Extract the [x, y] coordinate from the center of the cell holding the provided text.  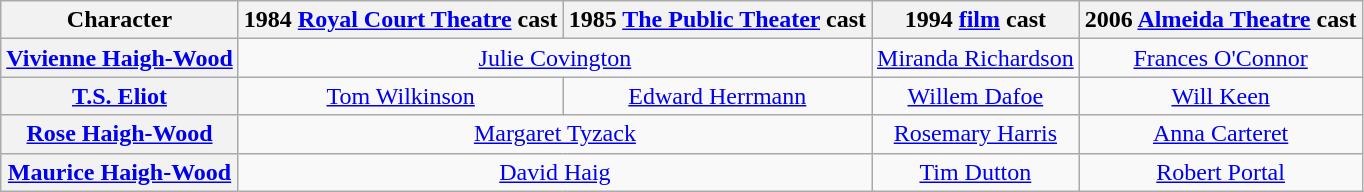
Frances O'Connor [1220, 58]
Edward Herrmann [717, 96]
Rose Haigh-Wood [120, 134]
Miranda Richardson [976, 58]
Julie Covington [554, 58]
Willem Dafoe [976, 96]
Rosemary Harris [976, 134]
Character [120, 20]
Robert Portal [1220, 172]
1985 The Public Theater cast [717, 20]
1994 film cast [976, 20]
T.S. Eliot [120, 96]
1984 Royal Court Theatre cast [400, 20]
Vivienne Haigh-Wood [120, 58]
David Haig [554, 172]
Tim Dutton [976, 172]
Tom Wilkinson [400, 96]
Will Keen [1220, 96]
2006 Almeida Theatre cast [1220, 20]
Anna Carteret [1220, 134]
Maurice Haigh-Wood [120, 172]
Margaret Tyzack [554, 134]
